Capture the cell that displays the provided text and extract its (x, y) central coordinate. 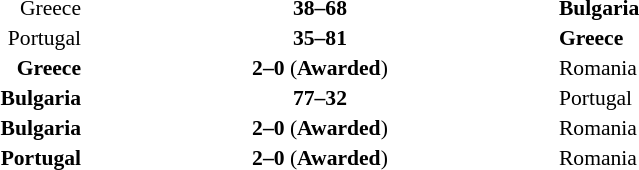
77–32 (320, 98)
35–81 (320, 38)
